Capture the cell that displays the provided text and extract its [X, Y] central coordinate. 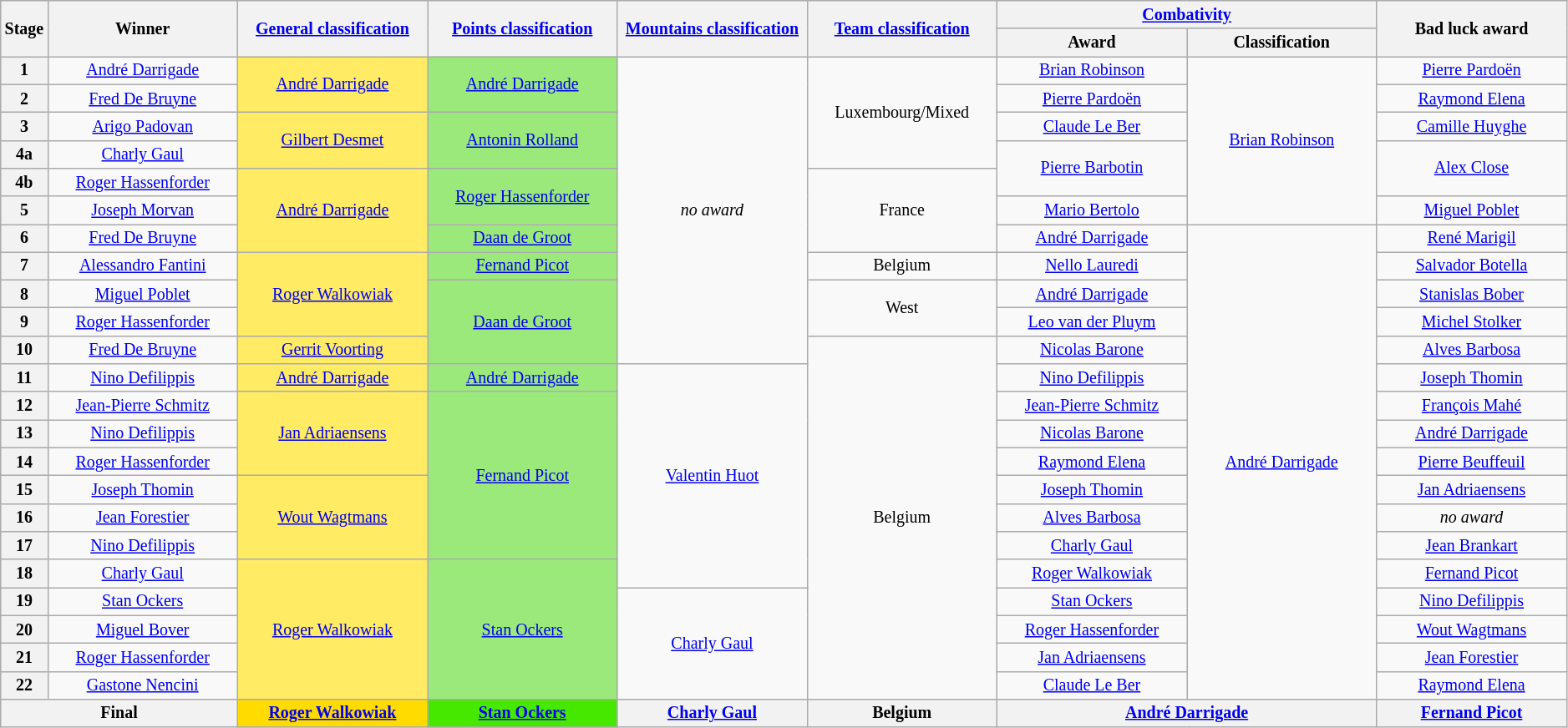
Gilbert Desmet [332, 140]
General classification [332, 28]
Team classification [902, 28]
Salvador Botella [1472, 265]
Jean Brankart [1472, 546]
Arigo Padovan [142, 127]
6 [24, 239]
Pierre Barbotin [1091, 169]
2 [24, 99]
Classification [1281, 43]
10 [24, 351]
7 [24, 265]
17 [24, 546]
René Marigil [1472, 239]
3 [24, 127]
Gastone Nencini [142, 685]
Joseph Morvan [142, 210]
5 [24, 210]
Antonin Rolland [523, 140]
4a [24, 154]
14 [24, 463]
Combativity [1186, 15]
4b [24, 182]
West [902, 309]
France [902, 210]
22 [24, 685]
Award [1091, 43]
15 [24, 489]
François Mahé [1472, 406]
Valentin Huot [712, 476]
Mountains classification [712, 28]
Michel Stolker [1472, 322]
Pierre Beuffeuil [1472, 463]
1 [24, 70]
Camille Huyghe [1472, 127]
Bad luck award [1472, 28]
20 [24, 629]
Leo van der Pluym [1091, 322]
21 [24, 658]
Stage [24, 28]
Winner [142, 28]
19 [24, 601]
12 [24, 406]
Mario Bertolo [1091, 210]
Miguel Bover [142, 629]
13 [24, 434]
Final [119, 713]
11 [24, 377]
Alex Close [1472, 169]
9 [24, 322]
18 [24, 573]
Gerrit Voorting [332, 351]
Points classification [523, 28]
Nello Lauredi [1091, 265]
Alessandro Fantini [142, 265]
Luxembourg/Mixed [902, 113]
Stanislas Bober [1472, 294]
16 [24, 518]
8 [24, 294]
